Return the (X, Y) coordinate for the center point of the cell that contains the specified text.  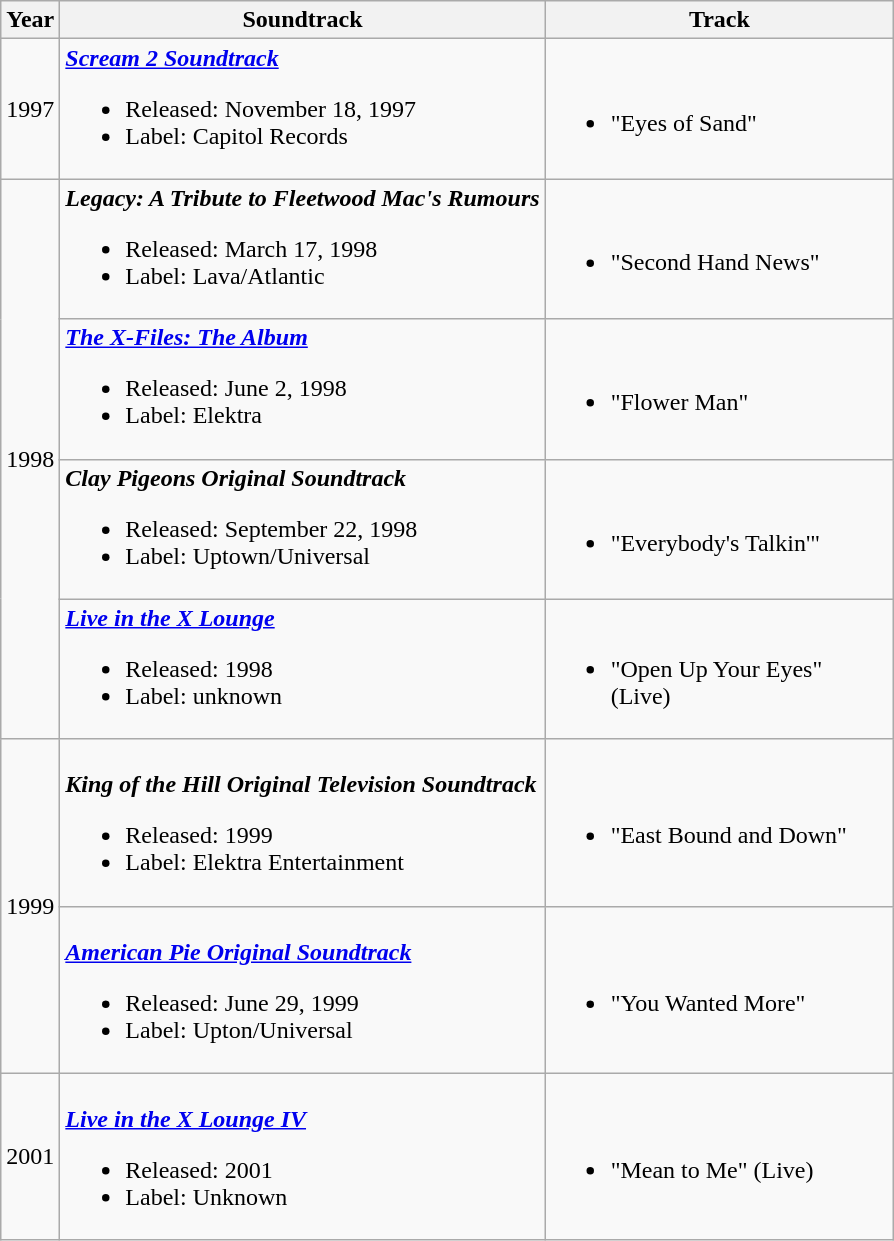
2001 (30, 1156)
"Flower Man" (720, 389)
Live in the X Lounge IVReleased: 2001Label: Unknown (302, 1156)
1997 (30, 109)
1999 (30, 906)
"Second Hand News" (720, 249)
"Eyes of Sand" (720, 109)
"Mean to Me" (Live) (720, 1156)
Legacy: A Tribute to Fleetwood Mac's RumoursReleased: March 17, 1998Label: Lava/Atlantic (302, 249)
"East Bound and Down" (720, 822)
The X-Files: The AlbumReleased: June 2, 1998Label: Elektra (302, 389)
"Open Up Your Eyes" (Live) (720, 669)
Live in the X LoungeReleased: 1998Label: unknown (302, 669)
Soundtrack (302, 20)
American Pie Original SoundtrackReleased: June 29, 1999Label: Upton/Universal (302, 990)
1998 (30, 459)
King of the Hill Original Television SoundtrackReleased: 1999Label: Elektra Entertainment (302, 822)
Track (720, 20)
Scream 2 SoundtrackReleased: November 18, 1997Label: Capitol Records (302, 109)
"You Wanted More" (720, 990)
"Everybody's Talkin'" (720, 529)
Year (30, 20)
Clay Pigeons Original SoundtrackReleased: September 22, 1998Label: Uptown/Universal (302, 529)
